Extract the (X, Y) coordinate from the center of the cell holding the provided text.  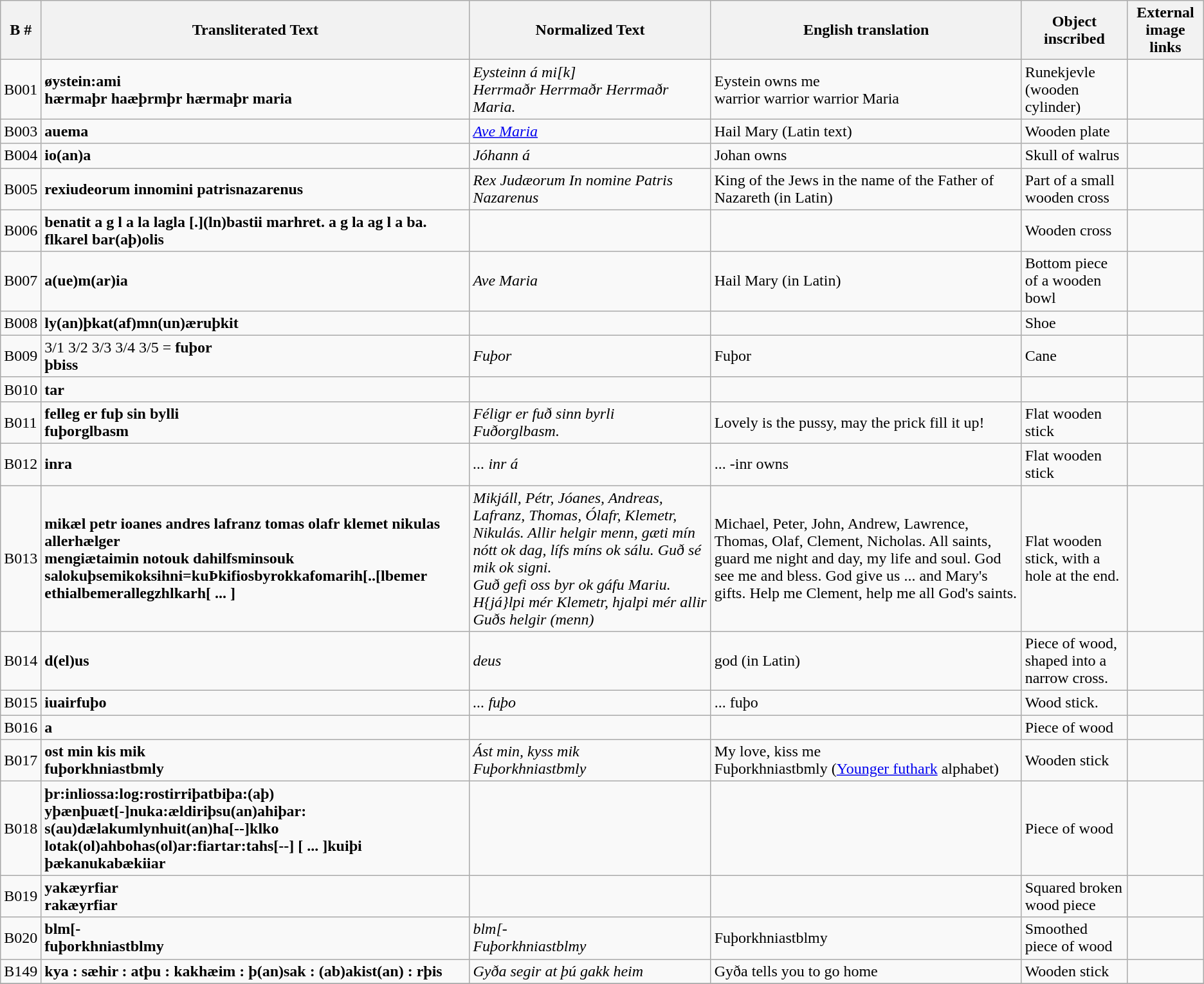
deus (590, 661)
Féligr er fuð sinn byrliFuðorglbasm. (590, 422)
Eysteinn á mi[k]Herrmaðr Herrmaðr Herrmaðr Maria. (590, 89)
god (in Latin) (866, 661)
Gyða segir at þú gakk heim (590, 971)
B006 (21, 230)
ost min kis mikfuþorkhniastbmly (255, 760)
Normalized Text (590, 30)
B001 (21, 89)
Rex Judæorum In nomine Patris Nazarenus (590, 189)
B009 (21, 356)
Wood stick. (1074, 703)
Skull of walrus (1074, 156)
Shoe (1074, 323)
Squared broken wood piece (1074, 897)
øystein:amihærmaþr haæþrmþr hærmaþr maria (255, 89)
rexiudeorum innomini patrisnazarenus (255, 189)
Wooden plate (1074, 131)
B020 (21, 938)
kya : sæhir : atþu : kakhæim : þ(an)sak : (ab)akist(an) : rþis (255, 971)
... inr á (590, 464)
Fuþorkhniastblmy (866, 938)
External image links (1165, 30)
iuairfuþo (255, 703)
benatit a g l a la lagla [.](ln)bastii marhret. a g la ag l a ba. flkarel bar(aþ)olis (255, 230)
d(el)us (255, 661)
B013 (21, 558)
Eystein owns mewarrior warrior warrior Maria (866, 89)
Piece of wood, shaped into a narrow cross. (1074, 661)
B004 (21, 156)
B011 (21, 422)
Runekjevle (wooden cylinder) (1074, 89)
Gyða tells you to go home (866, 971)
B019 (21, 897)
Flat wooden stick, with a hole at the end. (1074, 558)
King of the Jews in the name of the Father of Nazareth (in Latin) (866, 189)
B005 (21, 189)
Wooden cross (1074, 230)
ly(an)þkat(af)mn(un)æruþkit (255, 323)
B149 (21, 971)
Object inscribed (1074, 30)
English translation (866, 30)
Part of a small wooden cross (1074, 189)
auema (255, 131)
Bottom piece of a wooden bowl (1074, 281)
Johan owns (866, 156)
B007 (21, 281)
B # (21, 30)
Hail Mary (in Latin) (866, 281)
B003 (21, 131)
... -inr owns (866, 464)
a (255, 727)
B010 (21, 389)
Cane (1074, 356)
Smoothed piece of wood (1074, 938)
3/1 3/2 3/3 3/4 3/5 = fuþorþbiss (255, 356)
Lovely is the pussy, may the prick fill it up! (866, 422)
B012 (21, 464)
Ást min, kyss mikFuþorkhniastbmly (590, 760)
B015 (21, 703)
a(ue)m(ar)ia (255, 281)
B018 (21, 828)
B017 (21, 760)
Hail Mary (Latin text) (866, 131)
yakæyrfiarrakæyrfiar (255, 897)
blm[-fuþorkhniastblmy (255, 938)
B014 (21, 661)
My love, kiss meFuþorkhniastbmly (Younger futhark alphabet) (866, 760)
B016 (21, 727)
felleg er fuþ sin byllifuþorglbasm (255, 422)
Jóhann á (590, 156)
blm[-Fuþorkhniastblmy (590, 938)
io(an)a (255, 156)
Transliterated Text (255, 30)
tar (255, 389)
B008 (21, 323)
inra (255, 464)
